Return the (x, y) coordinate for the center point of the cell that contains the specified text.  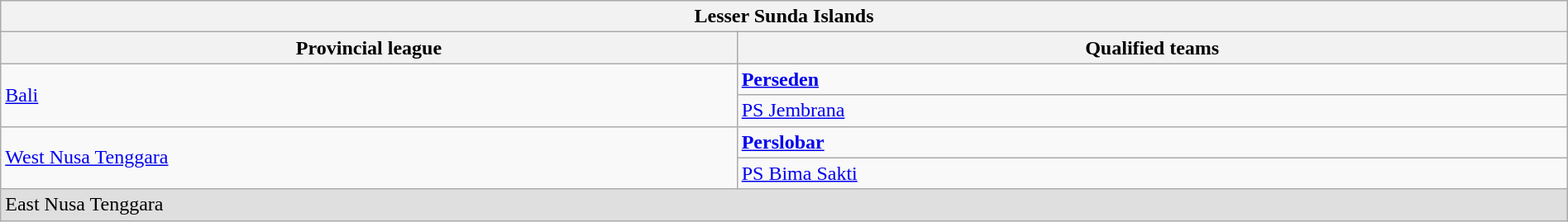
Perslobar (1152, 142)
West Nusa Tenggara (369, 158)
Provincial league (369, 48)
Lesser Sunda Islands (784, 17)
Bali (369, 95)
PS Bima Sakti (1152, 173)
PS Jembrana (1152, 111)
Perseden (1152, 79)
East Nusa Tenggara (784, 205)
Qualified teams (1152, 48)
